From the cell containing the given text, extract its center point as (X, Y) coordinate. 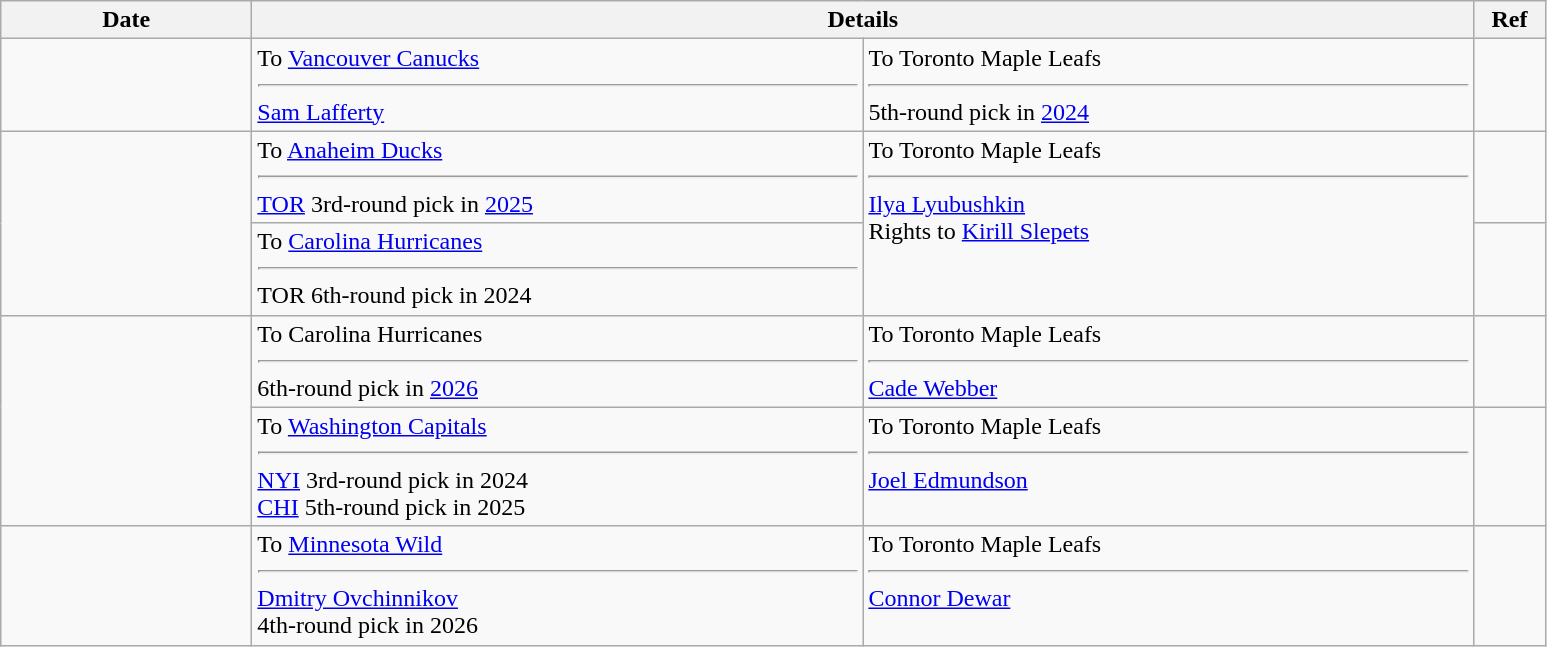
To Washington CapitalsNYI 3rd-round pick in 2024CHI 5th-round pick in 2025 (558, 466)
To Carolina Hurricanes6th-round pick in 2026 (558, 361)
To Toronto Maple Leafs5th-round pick in 2024 (1168, 85)
To Minnesota WildDmitry Ovchinnikov4th-round pick in 2026 (558, 586)
To Toronto Maple LeafsConnor Dewar (1168, 586)
To Vancouver CanucksSam Lafferty (558, 85)
Ref (1510, 20)
To Toronto Maple LeafsJoel Edmundson (1168, 466)
To Anaheim DucksTOR 3rd-round pick in 2025 (558, 177)
To Carolina HurricanesTOR 6th-round pick in 2024 (558, 269)
Date (126, 20)
Details (863, 20)
To Toronto Maple LeafsCade Webber (1168, 361)
To Toronto Maple LeafsIlya LyubushkinRights to Kirill Slepets (1168, 223)
